Search for the cell housing the specified text and yield its [x, y] center coordinate. 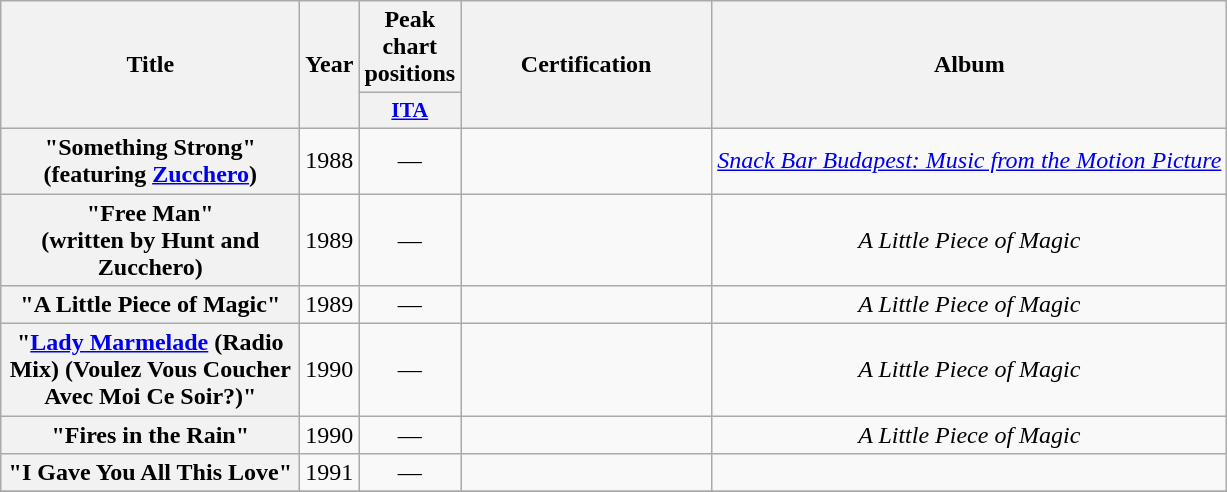
"Lady Marmelade (Radio Mix) (Voulez Vous Coucher Avec Moi Ce Soir?)" [150, 370]
"Free Man"(written by Hunt and Zucchero) [150, 240]
ITA [410, 111]
Snack Bar Budapest: Music from the Motion Picture [970, 160]
Year [330, 65]
Title [150, 65]
"Fires in the Rain" [150, 435]
"I Gave You All This Love" [150, 473]
Album [970, 65]
Certification [586, 65]
"A Little Piece of Magic" [150, 305]
1991 [330, 473]
Peak chart positions [410, 47]
"Something Strong"(featuring Zucchero) [150, 160]
1988 [330, 160]
